Search for the cell housing the specified text and yield its (X, Y) center coordinate. 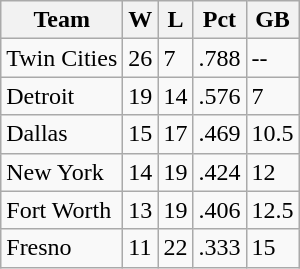
26 (140, 58)
.576 (220, 96)
22 (176, 248)
Detroit (62, 96)
10.5 (272, 134)
Twin Cities (62, 58)
-- (272, 58)
L (176, 20)
11 (140, 248)
W (140, 20)
.333 (220, 248)
12.5 (272, 210)
Team (62, 20)
Fresno (62, 248)
.406 (220, 210)
GB (272, 20)
12 (272, 172)
13 (140, 210)
.788 (220, 58)
Dallas (62, 134)
.424 (220, 172)
17 (176, 134)
New York (62, 172)
Fort Worth (62, 210)
Pct (220, 20)
.469 (220, 134)
